For the text-containing cell, return its midpoint in (x, y) coordinate format. 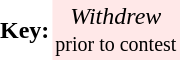
Withdrewprior to contest (116, 30)
